Scan for the cell matching the given text and deliver its (x, y) coordinate at center. 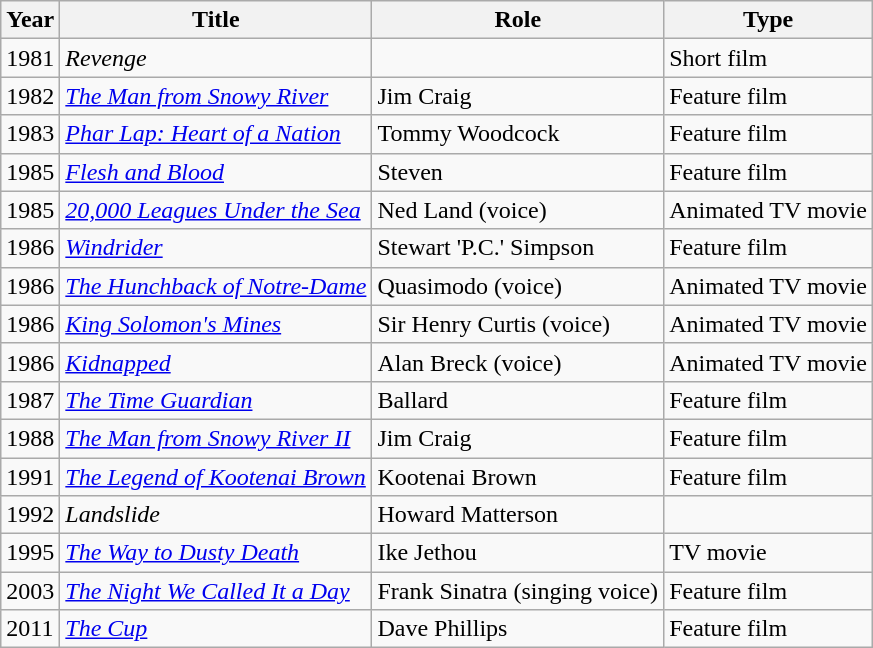
TV movie (768, 553)
Quasimodo (voice) (518, 286)
King Solomon's Mines (216, 324)
Steven (518, 172)
1992 (30, 515)
Frank Sinatra (singing voice) (518, 591)
Type (768, 20)
Kootenai Brown (518, 477)
Ned Land (voice) (518, 210)
1987 (30, 400)
20,000 Leagues Under the Sea (216, 210)
The Night We Called It a Day (216, 591)
1988 (30, 438)
Revenge (216, 58)
Phar Lap: Heart of a Nation (216, 134)
Landslide (216, 515)
The Legend of Kootenai Brown (216, 477)
Kidnapped (216, 362)
Sir Henry Curtis (voice) (518, 324)
1981 (30, 58)
The Way to Dusty Death (216, 553)
The Man from Snowy River II (216, 438)
The Time Guardian (216, 400)
Short film (768, 58)
Howard Matterson (518, 515)
The Hunchback of Notre-Dame (216, 286)
Ballard (518, 400)
1983 (30, 134)
2011 (30, 629)
Role (518, 20)
Tommy Woodcock (518, 134)
The Cup (216, 629)
Title (216, 20)
Year (30, 20)
Dave Phillips (518, 629)
Flesh and Blood (216, 172)
Windrider (216, 248)
Alan Breck (voice) (518, 362)
1995 (30, 553)
1991 (30, 477)
Stewart 'P.C.' Simpson (518, 248)
1982 (30, 96)
Ike Jethou (518, 553)
The Man from Snowy River (216, 96)
2003 (30, 591)
